For the text-containing cell, return its midpoint in (x, y) coordinate format. 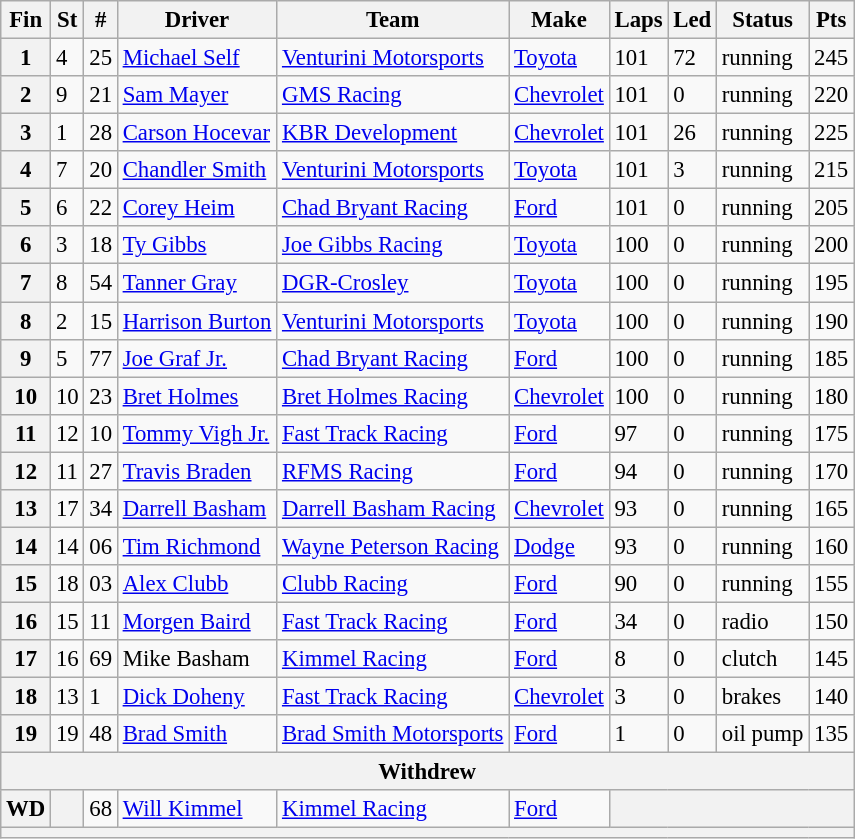
radio (762, 621)
Sam Mayer (196, 95)
Tommy Vigh Jr. (196, 433)
26 (692, 133)
245 (832, 58)
oil pump (762, 734)
St (68, 20)
48 (100, 734)
77 (100, 358)
06 (100, 546)
Harrison Burton (196, 321)
Darrell Basham Racing (393, 509)
Brad Smith Motorsports (393, 734)
RFMS Racing (393, 471)
Travis Braden (196, 471)
Mike Basham (196, 659)
135 (832, 734)
Laps (638, 20)
Tim Richmond (196, 546)
220 (832, 95)
175 (832, 433)
Team (393, 20)
Pts (832, 20)
Status (762, 20)
97 (638, 433)
Led (692, 20)
Bret Holmes (196, 396)
28 (100, 133)
WD (26, 809)
27 (100, 471)
90 (638, 584)
20 (100, 170)
72 (692, 58)
Will Kimmel (196, 809)
Wayne Peterson Racing (393, 546)
25 (100, 58)
185 (832, 358)
DGR-Crosley (393, 283)
21 (100, 95)
54 (100, 283)
140 (832, 697)
Withdrew (428, 772)
Chandler Smith (196, 170)
clutch (762, 659)
155 (832, 584)
Alex Clubb (196, 584)
KBR Development (393, 133)
03 (100, 584)
Morgen Baird (196, 621)
Fin (26, 20)
Brad Smith (196, 734)
Ty Gibbs (196, 245)
205 (832, 208)
23 (100, 396)
190 (832, 321)
215 (832, 170)
Driver (196, 20)
165 (832, 509)
Michael Self (196, 58)
150 (832, 621)
Dodge (559, 546)
225 (832, 133)
195 (832, 283)
Bret Holmes Racing (393, 396)
Carson Hocevar (196, 133)
180 (832, 396)
145 (832, 659)
69 (100, 659)
Dick Doheny (196, 697)
Darrell Basham (196, 509)
200 (832, 245)
Make (559, 20)
brakes (762, 697)
Joe Gibbs Racing (393, 245)
Tanner Gray (196, 283)
Joe Graf Jr. (196, 358)
22 (100, 208)
94 (638, 471)
160 (832, 546)
Clubb Racing (393, 584)
170 (832, 471)
GMS Racing (393, 95)
Corey Heim (196, 208)
# (100, 20)
68 (100, 809)
